Pinpoint the cell where the given text exists, returning its [X, Y] midpoint coordinate. 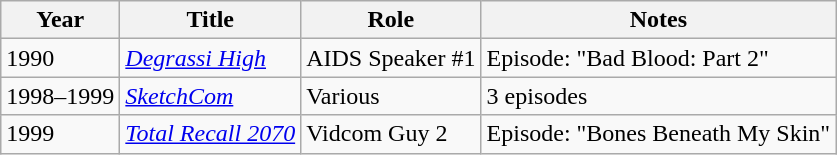
1998–1999 [60, 96]
1990 [60, 58]
Various [391, 96]
AIDS Speaker #1 [391, 58]
Degrassi High [210, 58]
SketchCom [210, 96]
Year [60, 20]
1999 [60, 134]
Notes [658, 20]
Role [391, 20]
Episode: "Bones Beneath My Skin" [658, 134]
Title [210, 20]
Total Recall 2070 [210, 134]
3 episodes [658, 96]
Vidcom Guy 2 [391, 134]
Episode: "Bad Blood: Part 2" [658, 58]
